Detect which cell encompasses the target text, then output its (X, Y) center coordinate. 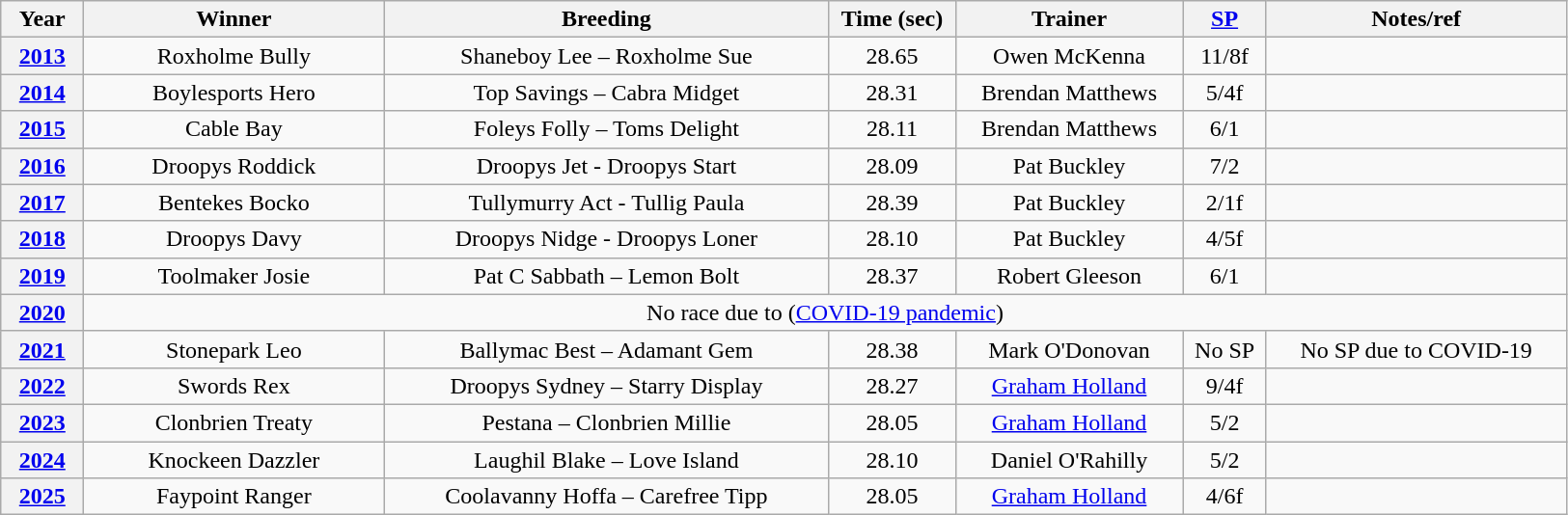
Droopys Sydney – Starry Display (606, 386)
Time (sec) (892, 19)
28.37 (892, 276)
Toolmaker Josie (234, 276)
Clonbrien Treaty (234, 422)
Tullymurry Act - Tullig Paula (606, 203)
Shaneboy Lee – Roxholme Sue (606, 56)
No SP due to COVID-19 (1417, 349)
Cable Bay (234, 129)
Knockeen Dazzler (234, 460)
Droopys Davy (234, 239)
Droopys Roddick (234, 166)
Notes/ref (1417, 19)
2023 (42, 422)
5/4f (1224, 93)
Pat C Sabbath – Lemon Bolt (606, 276)
Boylesports Hero (234, 93)
Roxholme Bully (234, 56)
Pestana – Clonbrien Millie (606, 422)
Mark O'Donovan (1069, 349)
28.09 (892, 166)
28.31 (892, 93)
11/8f (1224, 56)
2016 (42, 166)
Year (42, 19)
Droopys Jet - Droopys Start (606, 166)
2019 (42, 276)
28.27 (892, 386)
Ballymac Best – Adamant Gem (606, 349)
Coolavanny Hoffa – Carefree Tipp (606, 497)
No race due to (COVID-19 pandemic) (825, 312)
28.11 (892, 129)
Foleys Folly – Toms Delight (606, 129)
2020 (42, 312)
Winner (234, 19)
9/4f (1224, 386)
Robert Gleeson (1069, 276)
Daniel O'Rahilly (1069, 460)
4/5f (1224, 239)
2018 (42, 239)
7/2 (1224, 166)
SP (1224, 19)
2021 (42, 349)
28.38 (892, 349)
Faypoint Ranger (234, 497)
Breeding (606, 19)
Laughil Blake – Love Island (606, 460)
Top Savings – Cabra Midget (606, 93)
Droopys Nidge - Droopys Loner (606, 239)
Trainer (1069, 19)
28.65 (892, 56)
4/6f (1224, 497)
2022 (42, 386)
Swords Rex (234, 386)
2014 (42, 93)
Stonepark Leo (234, 349)
2015 (42, 129)
Owen McKenna (1069, 56)
2013 (42, 56)
2/1f (1224, 203)
No SP (1224, 349)
28.39 (892, 203)
2025 (42, 497)
Bentekes Bocko (234, 203)
2017 (42, 203)
2024 (42, 460)
